Output the (x, y) coordinate of the center of the cell containing the given text.  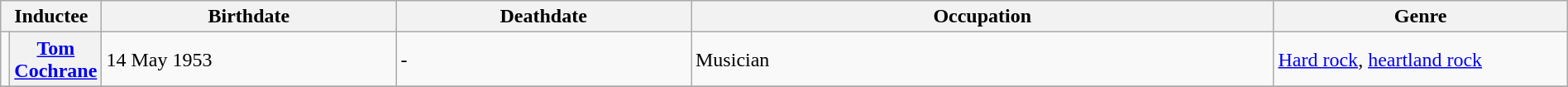
Musician (982, 60)
Occupation (982, 17)
Deathdate (544, 17)
Tom Cochrane (56, 60)
Inductee (51, 17)
Hard rock, heartland rock (1421, 60)
Genre (1421, 17)
14 May 1953 (249, 60)
- (544, 60)
Birthdate (249, 17)
